Detect which cell encompasses the target text, then output its (X, Y) center coordinate. 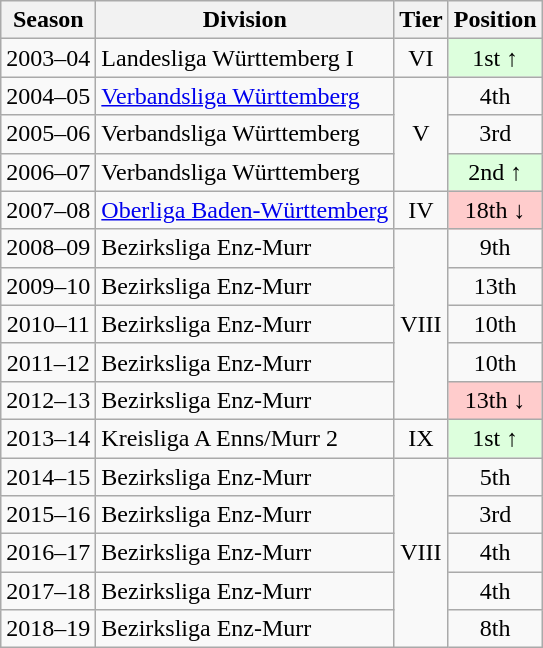
Landesliga Württemberg I (245, 58)
Kreisliga A Enns/Murr 2 (245, 438)
2013–14 (48, 438)
2010–11 (48, 324)
5th (495, 477)
Tier (422, 20)
2018–19 (48, 629)
2014–15 (48, 477)
Position (495, 20)
13th ↓ (495, 400)
2004–05 (48, 96)
IV (422, 210)
2015–16 (48, 515)
2006–07 (48, 172)
2007–08 (48, 210)
IX (422, 438)
VI (422, 58)
Oberliga Baden-Württemberg (245, 210)
2005–06 (48, 134)
Season (48, 20)
2003–04 (48, 58)
13th (495, 286)
V (422, 134)
2016–17 (48, 553)
18th ↓ (495, 210)
2008–09 (48, 248)
Division (245, 20)
2011–12 (48, 362)
2017–18 (48, 591)
8th (495, 629)
9th (495, 248)
2012–13 (48, 400)
2009–10 (48, 286)
2nd ↑ (495, 172)
